Return the [x, y] coordinate for the center point of the cell that contains the specified text.  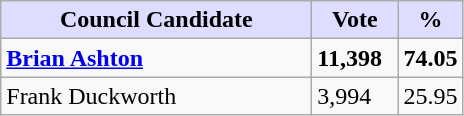
11,398 [355, 58]
Brian Ashton [156, 58]
3,994 [355, 96]
% [430, 20]
Council Candidate [156, 20]
74.05 [430, 58]
Vote [355, 20]
Frank Duckworth [156, 96]
25.95 [430, 96]
